Extract the (x, y) coordinate from the center of the cell holding the provided text.  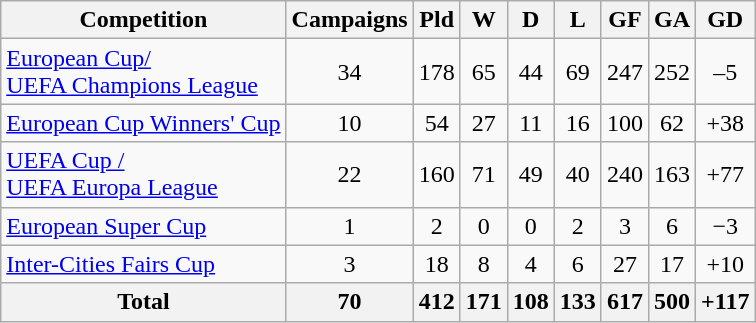
62 (672, 123)
W (484, 20)
European Super Cup (144, 226)
L (578, 20)
16 (578, 123)
178 (436, 72)
–5 (726, 72)
247 (624, 72)
+117 (726, 302)
160 (436, 174)
171 (484, 302)
65 (484, 72)
+10 (726, 264)
Competition (144, 20)
100 (624, 123)
22 (350, 174)
4 (530, 264)
617 (624, 302)
8 (484, 264)
412 (436, 302)
GF (624, 20)
+77 (726, 174)
GA (672, 20)
+38 (726, 123)
Inter-Cities Fairs Cup (144, 264)
133 (578, 302)
163 (672, 174)
D (530, 20)
70 (350, 302)
1 (350, 226)
10 (350, 123)
18 (436, 264)
−3 (726, 226)
49 (530, 174)
GD (726, 20)
252 (672, 72)
Campaigns (350, 20)
71 (484, 174)
44 (530, 72)
Total (144, 302)
UEFA Cup /UEFA Europa League (144, 174)
17 (672, 264)
Pld (436, 20)
108 (530, 302)
European Cup Winners' Cup (144, 123)
500 (672, 302)
240 (624, 174)
11 (530, 123)
European Cup/UEFA Champions League (144, 72)
40 (578, 174)
54 (436, 123)
69 (578, 72)
34 (350, 72)
